For the text-containing cell, return its midpoint in [X, Y] coordinate format. 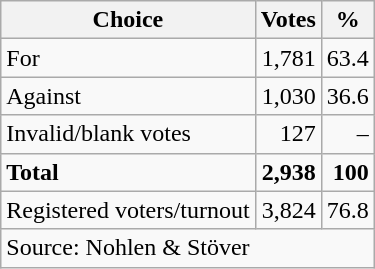
2,938 [288, 172]
Against [128, 96]
Invalid/blank votes [128, 134]
127 [288, 134]
Choice [128, 20]
Total [128, 172]
1,781 [288, 58]
Votes [288, 20]
– [348, 134]
1,030 [288, 96]
36.6 [348, 96]
Registered voters/turnout [128, 210]
63.4 [348, 58]
3,824 [288, 210]
For [128, 58]
Source: Nohlen & Stöver [188, 248]
76.8 [348, 210]
100 [348, 172]
% [348, 20]
